Search for the cell housing the specified text and yield its (x, y) center coordinate. 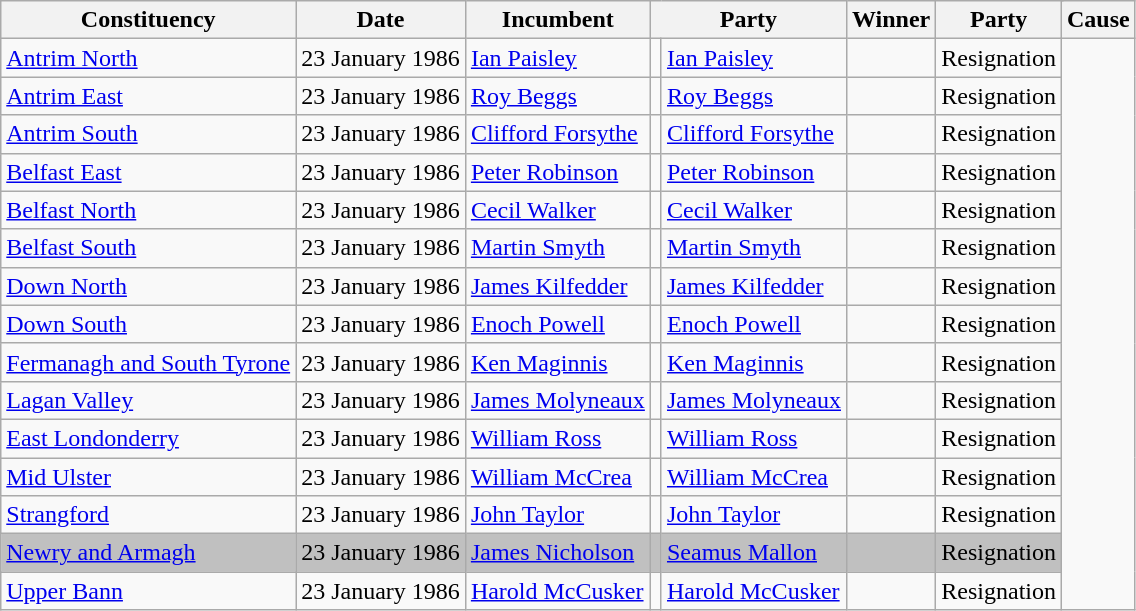
Mid Ulster (148, 477)
Belfast South (148, 248)
Upper Bann (148, 591)
Belfast North (148, 210)
Down North (148, 286)
Fermanagh and South Tyrone (148, 362)
Newry and Armagh (148, 553)
Strangford (148, 515)
Antrim North (148, 58)
Antrim East (148, 96)
East Londonderry (148, 438)
Winner (890, 20)
Cause (1099, 20)
Lagan Valley (148, 400)
Date (381, 20)
Belfast East (148, 172)
Incumbent (558, 20)
Down South (148, 324)
James Nicholson (558, 553)
Constituency (148, 20)
Antrim South (148, 134)
Seamus Mallon (754, 553)
